Pinpoint the cell where the given text exists, returning its (x, y) midpoint coordinate. 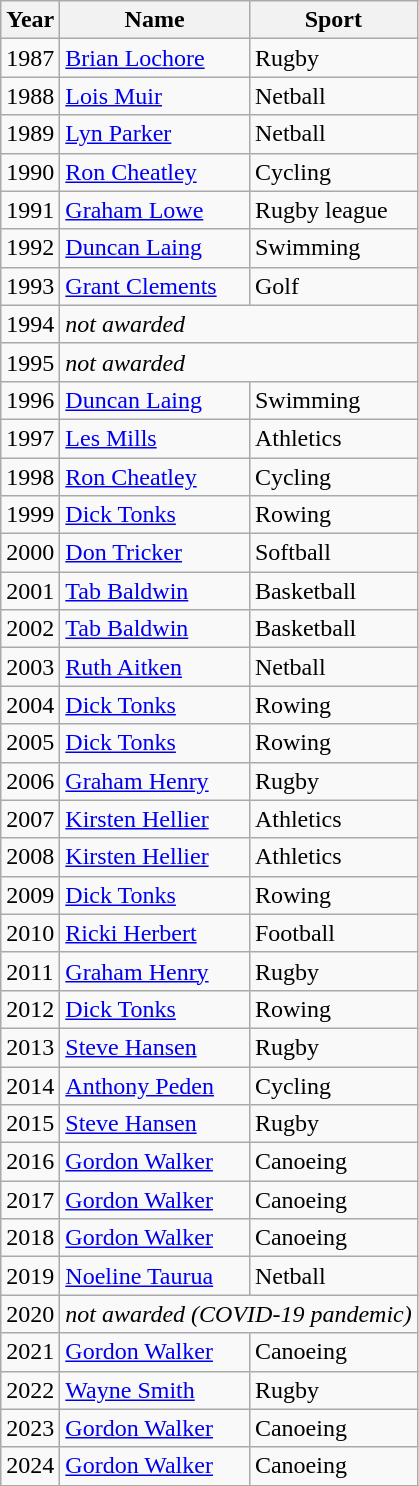
2019 (30, 1276)
Anthony Peden (155, 1085)
Rugby league (333, 210)
2017 (30, 1200)
2024 (30, 1466)
2016 (30, 1162)
Les Mills (155, 438)
Don Tricker (155, 553)
Grant Clements (155, 286)
1998 (30, 477)
2000 (30, 553)
Golf (333, 286)
1992 (30, 248)
1988 (30, 96)
2011 (30, 971)
2015 (30, 1124)
2010 (30, 933)
2005 (30, 743)
Sport (333, 20)
1987 (30, 58)
2004 (30, 705)
Softball (333, 553)
2012 (30, 1009)
Noeline Taurua (155, 1276)
2006 (30, 781)
Graham Lowe (155, 210)
Brian Lochore (155, 58)
Name (155, 20)
2001 (30, 591)
2018 (30, 1238)
2022 (30, 1390)
2002 (30, 629)
2021 (30, 1352)
1996 (30, 400)
Football (333, 933)
2009 (30, 895)
2013 (30, 1047)
Ricki Herbert (155, 933)
2003 (30, 667)
Wayne Smith (155, 1390)
2020 (30, 1314)
1991 (30, 210)
Year (30, 20)
1997 (30, 438)
2007 (30, 819)
not awarded (COVID-19 pandemic) (238, 1314)
2008 (30, 857)
1999 (30, 515)
2014 (30, 1085)
1994 (30, 324)
Ruth Aitken (155, 667)
1990 (30, 172)
Lyn Parker (155, 134)
Lois Muir (155, 96)
2023 (30, 1428)
1989 (30, 134)
1993 (30, 286)
1995 (30, 362)
